Return the (X, Y) coordinate for the center point of the cell that contains the specified text.  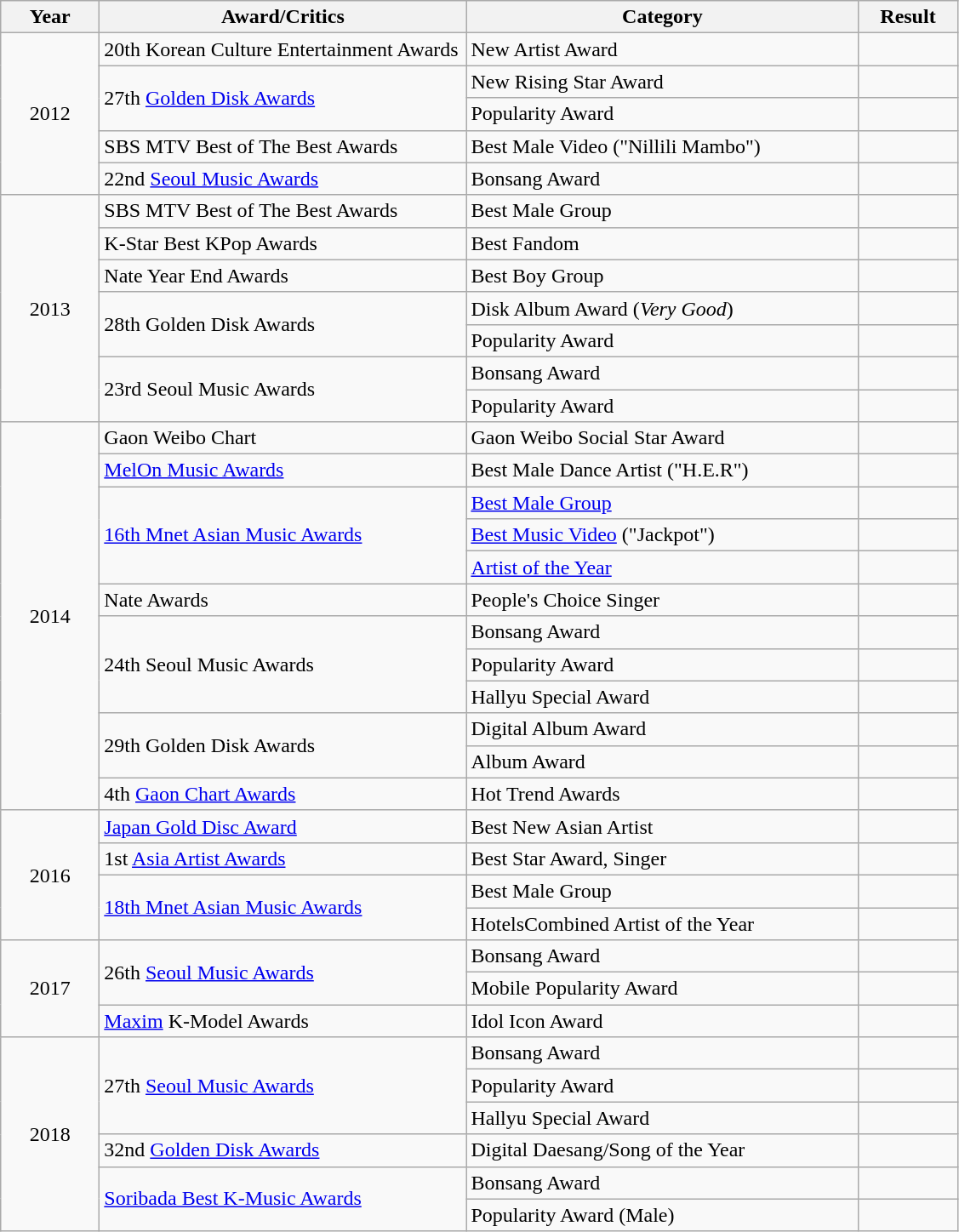
Idol Icon Award (662, 1021)
27th Seoul Music Awards (283, 1086)
32nd Golden Disk Awards (283, 1150)
Mobile Popularity Award (662, 989)
Digital Daesang/Song of the Year (662, 1150)
Soribada Best K-Music Awards (283, 1199)
28th Golden Disk Awards (283, 324)
23rd Seoul Music Awards (283, 389)
Best Male Video ("Nillili Mambo") (662, 146)
29th Golden Disk Awards (283, 745)
Maxim K-Model Awards (283, 1021)
Gaon Weibo Social Star Award (662, 438)
27th Golden Disk Awards (283, 98)
Award/Critics (283, 17)
MelOn Music Awards (283, 471)
Best Boy Group (662, 276)
2012 (50, 114)
Artist of the Year (662, 568)
Best Star Award, Singer (662, 858)
Hot Trend Awards (662, 794)
Nate Year End Awards (283, 276)
22nd Seoul Music Awards (283, 179)
New Artist Award (662, 49)
2014 (50, 616)
Best New Asian Artist (662, 826)
People's Choice Singer (662, 600)
New Rising Star Award (662, 82)
18th Mnet Asian Music Awards (283, 907)
Result (908, 17)
Best Music Video ("Jackpot") (662, 535)
2017 (50, 989)
Best Fandom (662, 243)
Album Award (662, 761)
K-Star Best KPop Awards (283, 243)
Best Male Dance Artist ("H.E.R") (662, 471)
Category (662, 17)
HotelsCombined Artist of the Year (662, 923)
2016 (50, 875)
Japan Gold Disc Award (283, 826)
Year (50, 17)
Disk Album Award (Very Good) (662, 308)
Popularity Award (Male) (662, 1215)
Gaon Weibo Chart (283, 438)
24th Seoul Music Awards (283, 664)
2018 (50, 1134)
1st Asia Artist Awards (283, 858)
20th Korean Culture Entertainment Awards (283, 49)
26th Seoul Music Awards (283, 972)
4th Gaon Chart Awards (283, 794)
16th Mnet Asian Music Awards (283, 535)
2013 (50, 308)
Digital Album Award (662, 729)
Nate Awards (283, 600)
